Pinpoint the cell where the given text exists, returning its (X, Y) midpoint coordinate. 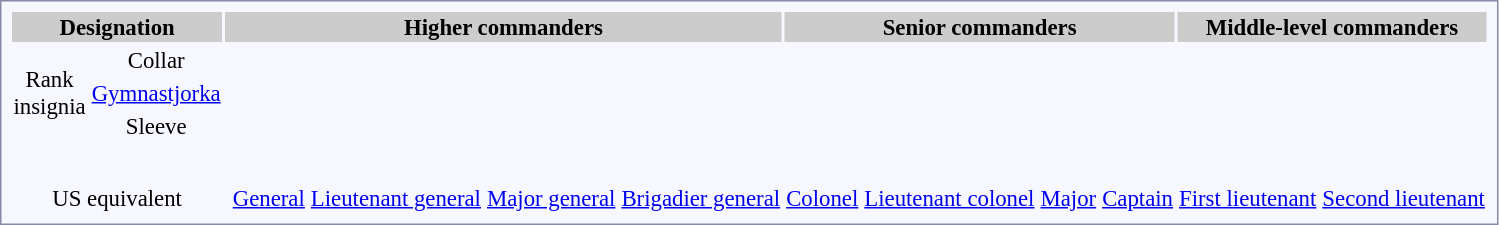
Lieutenant general (396, 198)
Middle-level commanders (1332, 27)
Collar (156, 60)
Lieutenant colonel (950, 198)
Major general (550, 198)
Colonel (822, 198)
US equivalent (117, 198)
Designation (117, 27)
General (268, 198)
Brigadier general (701, 198)
Major (1068, 198)
Second lieutenant (1404, 198)
Higher commanders (503, 27)
Sleeve (156, 126)
Rankinsignia (50, 93)
First lieutenant (1248, 198)
Senior commanders (980, 27)
Captain (1138, 198)
Gymnastjorka (156, 93)
